Identify which cell holds the provided text, then report its [X, Y] central coordinate. 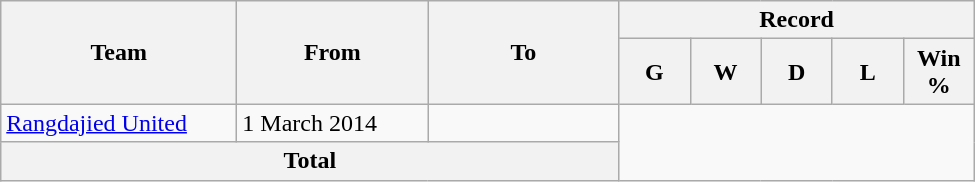
From [332, 52]
D [796, 72]
L [868, 72]
Win % [938, 72]
Total [310, 161]
Team [119, 52]
W [726, 72]
Record [796, 20]
G [654, 72]
Rangdajied United [119, 123]
1 March 2014 [332, 123]
To [524, 52]
